Capture the cell that displays the provided text and extract its [x, y] central coordinate. 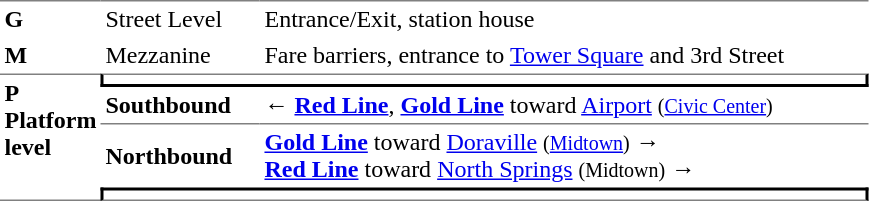
Street Level [180, 19]
G [50, 19]
Gold Line toward Doraville (Midtown) → Red Line toward North Springs (Midtown) → [564, 156]
← Red Line, Gold Line toward Airport (Civic Center) [564, 106]
Southbound [180, 106]
M [50, 56]
Northbound [180, 156]
Entrance/Exit, station house [564, 19]
Mezzanine [180, 56]
Fare barriers, entrance to Tower Square and 3rd Street [564, 56]
